From the cell containing the given text, extract its center point as (X, Y) coordinate. 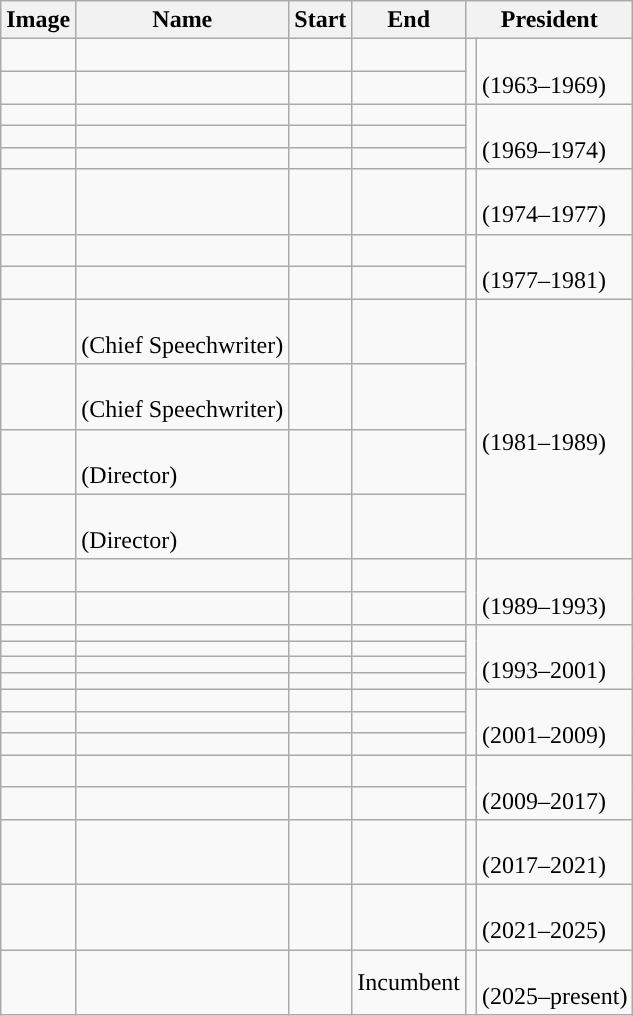
(1974–1977) (555, 202)
(1963–1969) (555, 72)
Start (320, 20)
Image (38, 20)
(1981–1989) (555, 429)
(1969–1974) (555, 136)
(1989–1993) (555, 592)
(2025–present) (555, 982)
(2017–2021) (555, 852)
(2009–2017) (555, 786)
Incumbent (409, 982)
(2021–2025) (555, 918)
(1993–2001) (555, 656)
President (550, 20)
(1977–1981) (555, 266)
(2001–2009) (555, 722)
End (409, 20)
Name (182, 20)
